Identify which cell holds the provided text, then report its [X, Y] central coordinate. 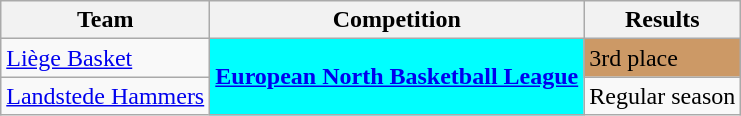
Competition [397, 20]
Results [662, 20]
Team [106, 20]
Regular season [662, 96]
3rd place [662, 58]
Landstede Hammers [106, 96]
European North Basketball League [397, 77]
Liège Basket [106, 58]
